Output the [X, Y] coordinate of the center of the cell containing the given text.  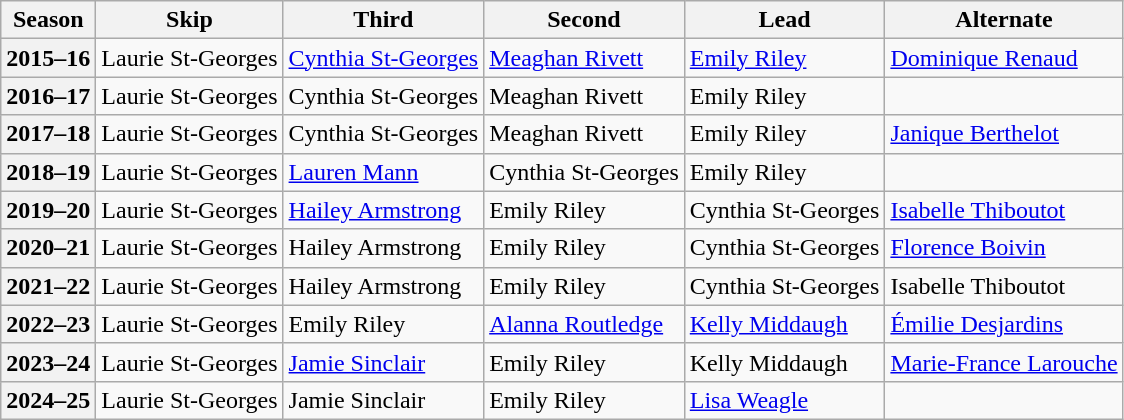
2019–20 [48, 210]
Lead [784, 20]
Skip [190, 20]
Lisa Weagle [784, 400]
2024–25 [48, 400]
2020–21 [48, 248]
Marie-France Larouche [1004, 362]
2022–23 [48, 324]
Dominique Renaud [1004, 58]
Florence Boivin [1004, 248]
2021–22 [48, 286]
2023–24 [48, 362]
2018–19 [48, 172]
2015–16 [48, 58]
2017–18 [48, 134]
Alanna Routledge [584, 324]
2016–17 [48, 96]
Janique Berthelot [1004, 134]
Alternate [1004, 20]
Second [584, 20]
Émilie Desjardins [1004, 324]
Lauren Mann [384, 172]
Third [384, 20]
Season [48, 20]
